Return the [x, y] coordinate for the center point of the cell that contains the specified text.  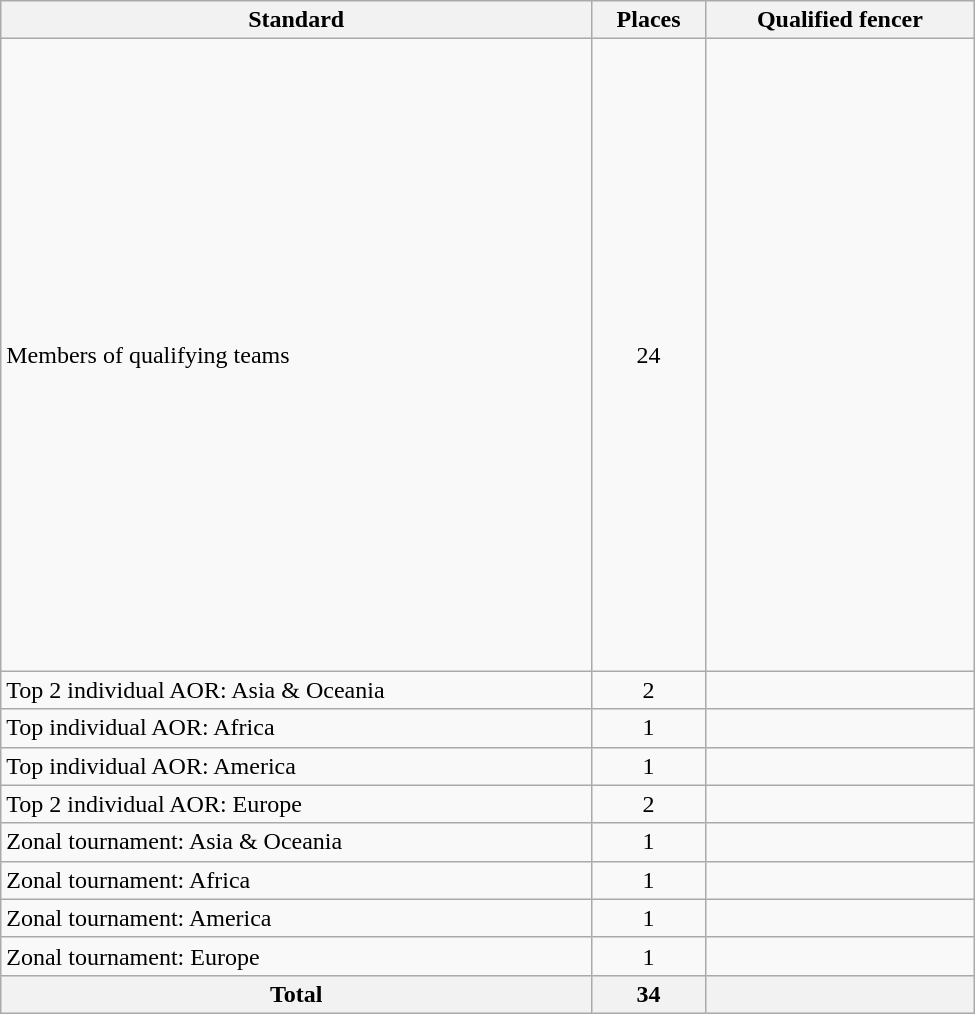
24 [649, 355]
Top 2 individual AOR: Asia & Oceania [296, 690]
Total [296, 994]
Places [649, 20]
Zonal tournament: Asia & Oceania [296, 842]
Members of qualifying teams [296, 355]
Zonal tournament: Europe [296, 956]
Top individual AOR: America [296, 766]
Qualified fencer [840, 20]
Top individual AOR: Africa [296, 728]
Zonal tournament: Africa [296, 880]
Standard [296, 20]
Zonal tournament: America [296, 918]
34 [649, 994]
Top 2 individual AOR: Europe [296, 804]
